From the cell containing the given text, extract its center point as (x, y) coordinate. 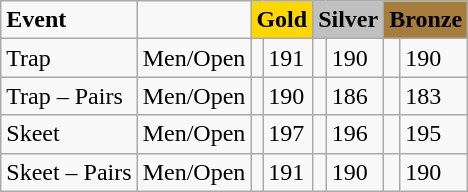
195 (434, 134)
Bronze (426, 20)
197 (288, 134)
196 (355, 134)
Gold (282, 20)
183 (434, 96)
Trap – Pairs (69, 96)
Skeet (69, 134)
Skeet – Pairs (69, 172)
Trap (69, 58)
186 (355, 96)
Event (69, 20)
Silver (348, 20)
